Scan for the cell matching the given text and deliver its [x, y] coordinate at center. 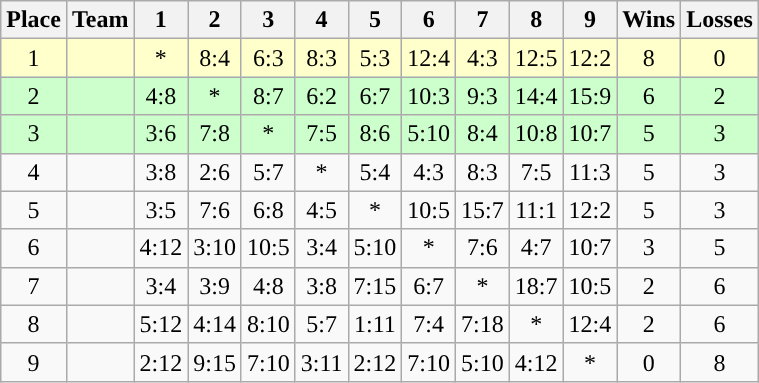
3:11 [322, 362]
14:4 [536, 96]
15:7 [483, 210]
1:11 [375, 324]
4:7 [536, 248]
Place [34, 20]
5:12 [161, 324]
5:4 [375, 172]
8:7 [268, 96]
18:7 [536, 286]
10:3 [429, 96]
7:4 [429, 324]
Team [100, 20]
4:5 [322, 210]
9:3 [483, 96]
7:18 [483, 324]
Wins [649, 20]
7:15 [375, 286]
9:15 [215, 362]
7:8 [215, 134]
11:3 [590, 172]
6:8 [268, 210]
8:6 [375, 134]
5:3 [375, 58]
11:1 [536, 210]
3:6 [161, 134]
3:5 [161, 210]
10:8 [536, 134]
6:2 [322, 96]
Losses [720, 20]
15:9 [590, 96]
3:10 [215, 248]
3:9 [215, 286]
8:10 [268, 324]
6:3 [268, 58]
12:5 [536, 58]
4:14 [215, 324]
2:6 [215, 172]
